Extract the [x, y] coordinate from the center of the cell holding the provided text.  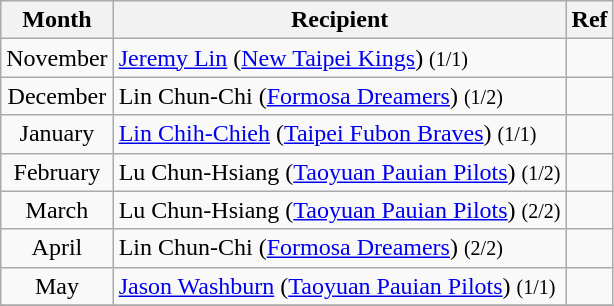
Lin Chun-Chi (Formosa Dreamers) (2/2) [340, 248]
December [57, 96]
March [57, 210]
Lin Chih-Chieh (Taipei Fubon Braves) (1/1) [340, 134]
Ref [590, 20]
January [57, 134]
Month [57, 20]
Recipient [340, 20]
February [57, 172]
Jeremy Lin (New Taipei Kings) (1/1) [340, 58]
Lu Chun-Hsiang (Taoyuan Pauian Pilots) (2/2) [340, 210]
Jason Washburn (Taoyuan Pauian Pilots) (1/1) [340, 286]
May [57, 286]
Lin Chun-Chi (Formosa Dreamers) (1/2) [340, 96]
April [57, 248]
November [57, 58]
Lu Chun-Hsiang (Taoyuan Pauian Pilots) (1/2) [340, 172]
